Return (X, Y) of the center of cell containing provided text 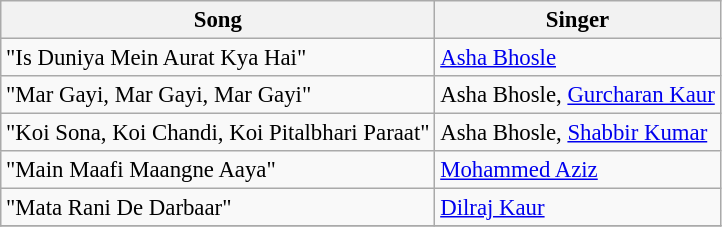
Song (218, 20)
"Is Duniya Mein Aurat Kya Hai" (218, 58)
Dilraj Kaur (578, 208)
"Mar Gayi, Mar Gayi, Mar Gayi" (218, 95)
"Koi Sona, Koi Chandi, Koi Pitalbhari Paraat" (218, 133)
"Main Maafi Maangne Aaya" (218, 170)
Singer (578, 20)
Asha Bhosle (578, 58)
Mohammed Aziz (578, 170)
Asha Bhosle, Gurcharan Kaur (578, 95)
Asha Bhosle, Shabbir Kumar (578, 133)
"Mata Rani De Darbaar" (218, 208)
